Scan for the cell matching the given text and deliver its (X, Y) coordinate at center. 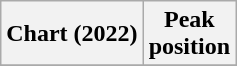
Peakposition (189, 34)
Chart (2022) (72, 34)
